Capture the cell that displays the provided text and extract its (X, Y) central coordinate. 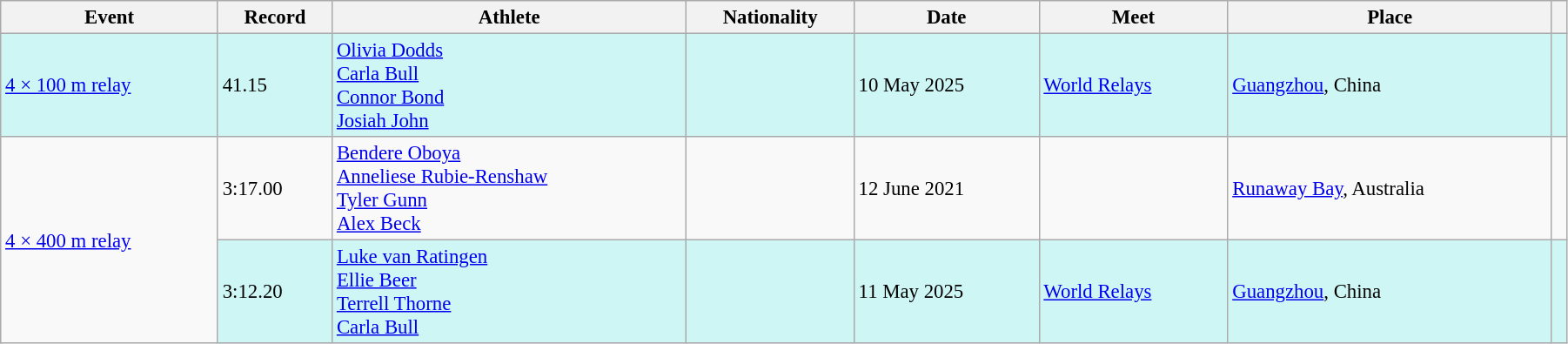
Event (110, 17)
10 May 2025 (947, 85)
Meet (1133, 17)
11 May 2025 (947, 293)
3:17.00 (275, 188)
4 × 100 m relay (110, 85)
Nationality (770, 17)
Olivia DoddsCarla BullConnor BondJosiah John (510, 85)
Bendere OboyaAnneliese Rubie-RenshawTyler GunnAlex Beck (510, 188)
Date (947, 17)
Record (275, 17)
4 × 400 m relay (110, 240)
41.15 (275, 85)
Luke van RatingenEllie BeerTerrell ThorneCarla Bull (510, 293)
Place (1390, 17)
3:12.20 (275, 293)
Athlete (510, 17)
Runaway Bay, Australia (1390, 188)
12 June 2021 (947, 188)
